Capture the cell that displays the provided text and extract its (X, Y) central coordinate. 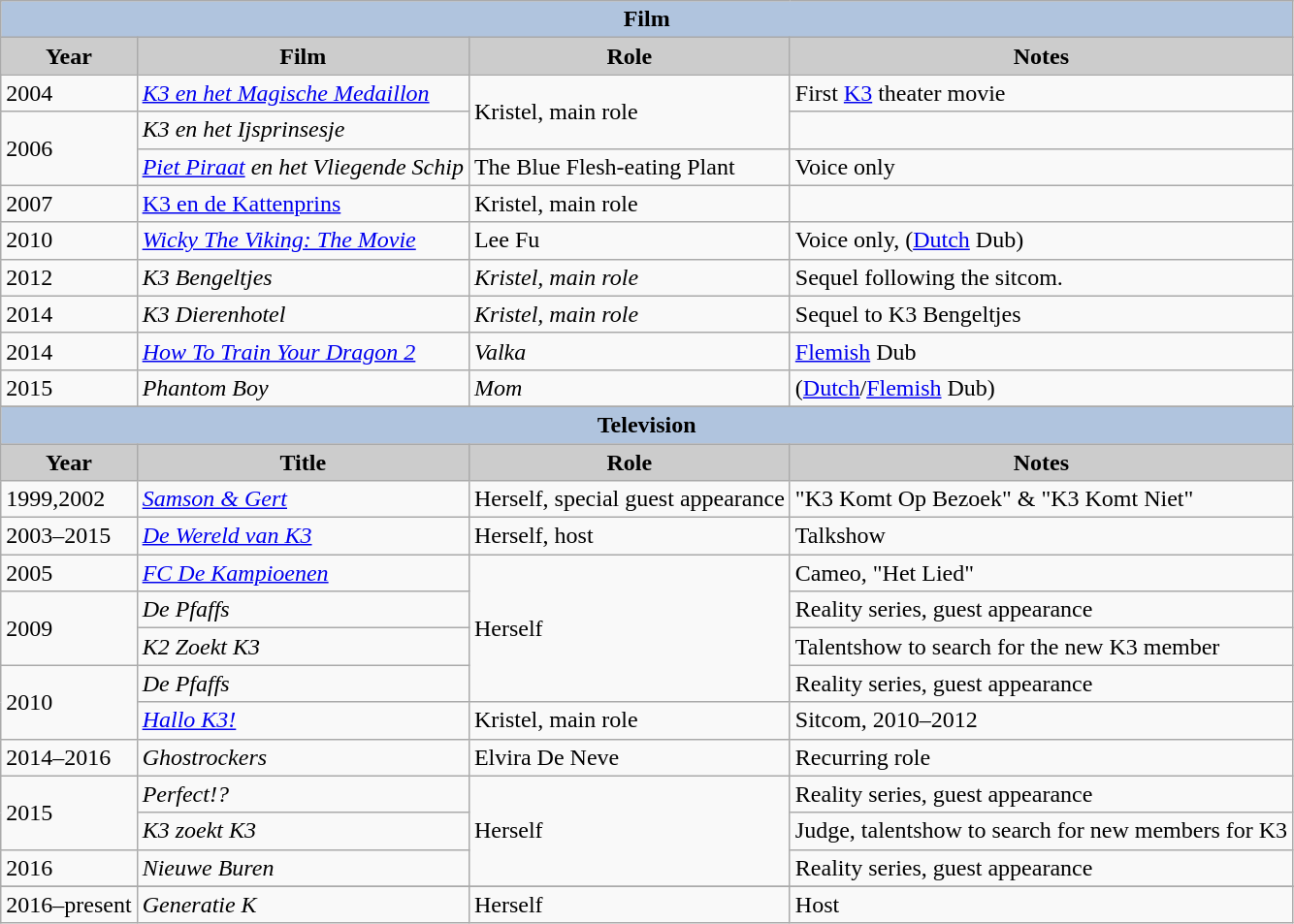
Title (303, 462)
Recurring role (1041, 757)
K3 Bengeltjes (303, 277)
Flemish Dub (1041, 351)
2006 (69, 148)
FC De Kampioenen (303, 573)
Sitcom, 2010–2012 (1041, 720)
Herself, special guest appearance (629, 499)
2009 (69, 628)
First K3 theater movie (1041, 93)
Piet Piraat en het Vliegende Schip (303, 167)
Voice only, (Dutch Dub) (1041, 240)
Voice only (1041, 167)
Ghostrockers (303, 757)
2016–present (69, 905)
Mom (629, 388)
The Blue Flesh-eating Plant (629, 167)
Generatie K (303, 905)
Cameo, "Het Lied" (1041, 573)
Valka (629, 351)
Television (647, 425)
2005 (69, 573)
De Wereld van K3 (303, 536)
K3 en het Ijsprinsesje (303, 130)
Perfect!? (303, 794)
Elvira De Neve (629, 757)
2004 (69, 93)
Lee Fu (629, 240)
Hallo K3! (303, 720)
Wicky The Viking: The Movie (303, 240)
Herself, host (629, 536)
Phantom Boy (303, 388)
2014–2016 (69, 757)
Samson & Gert (303, 499)
Host (1041, 905)
Sequel to K3 Bengeltjes (1041, 314)
K3 zoekt K3 (303, 831)
2016 (69, 868)
Talentshow to search for the new K3 member (1041, 647)
Nieuwe Buren (303, 868)
"K3 Komt Op Bezoek" & "K3 Komt Niet" (1041, 499)
2003–2015 (69, 536)
1999,2002 (69, 499)
K3 en het Magische Medaillon (303, 93)
K2 Zoekt K3 (303, 647)
Talkshow (1041, 536)
How To Train Your Dragon 2 (303, 351)
K3 Dierenhotel (303, 314)
Judge, talentshow to search for new members for K3 (1041, 831)
2012 (69, 277)
2007 (69, 204)
(Dutch/Flemish Dub) (1041, 388)
K3 en de Kattenprins (303, 204)
Sequel following the sitcom. (1041, 277)
